Pinpoint the cell where the given text exists, returning its [x, y] midpoint coordinate. 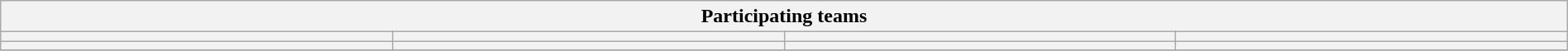
Participating teams [784, 16]
